Capture the cell that displays the provided text and extract its (x, y) central coordinate. 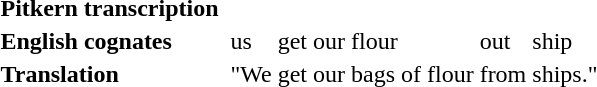
out (503, 41)
our (328, 41)
us (248, 41)
get (292, 41)
flour (412, 41)
